Provide the (x, y) coordinate of the cell's center where the given text is located.  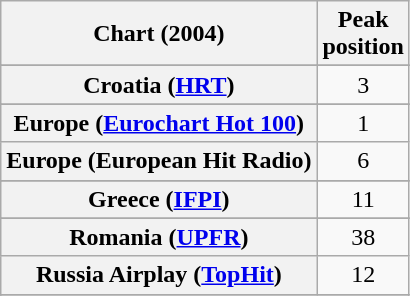
6 (363, 161)
11 (363, 199)
3 (363, 85)
Croatia (HRT) (159, 85)
38 (363, 237)
1 (363, 123)
Romania (UPFR) (159, 237)
Chart (2004) (159, 34)
Peakposition (363, 34)
Europe (Eurochart Hot 100) (159, 123)
12 (363, 275)
Russia Airplay (TopHit) (159, 275)
Greece (IFPI) (159, 199)
Europe (European Hit Radio) (159, 161)
